Detect which cell encompasses the target text, then output its [X, Y] center coordinate. 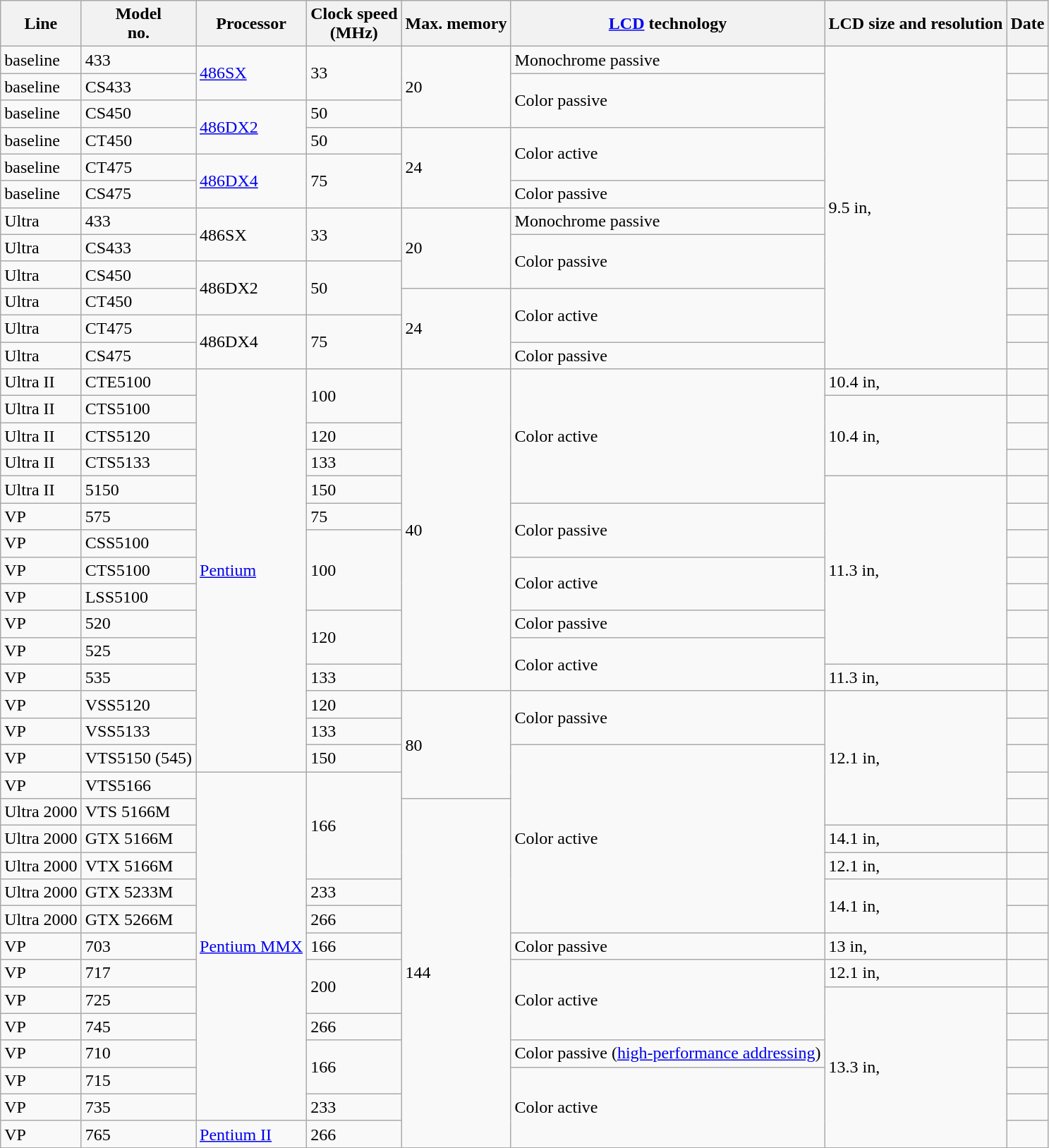
VTS5166 [138, 785]
Line [41, 24]
575 [138, 516]
735 [138, 1107]
GTX 5166M [138, 839]
GTX 5266M [138, 919]
80 [456, 744]
9.5 in, [916, 207]
Pentium MMX [251, 947]
VTS5150 (545) [138, 758]
Color passive (high-performance addressing) [667, 1053]
13.3 in, [916, 1067]
LSS5100 [138, 597]
200 [354, 986]
525 [138, 651]
VSS5133 [138, 731]
CSS5100 [138, 543]
703 [138, 946]
VTS 5166M [138, 812]
GTX 5233M [138, 893]
Date [1027, 24]
144 [456, 974]
VTX 5166M [138, 866]
715 [138, 1080]
Max. memory [456, 24]
Modelno. [138, 24]
745 [138, 1027]
535 [138, 677]
Processor [251, 24]
LCD technology [667, 24]
LCD size and resolution [916, 24]
13 in, [916, 946]
CTS5120 [138, 436]
717 [138, 973]
710 [138, 1053]
520 [138, 624]
CTS5133 [138, 463]
765 [138, 1134]
CTE5100 [138, 382]
Pentium II [251, 1134]
VSS5120 [138, 704]
5150 [138, 490]
725 [138, 1000]
40 [456, 531]
Clock speed(MHz) [354, 24]
Pentium [251, 570]
